Output the (x, y) coordinate of the center of the cell containing the given text.  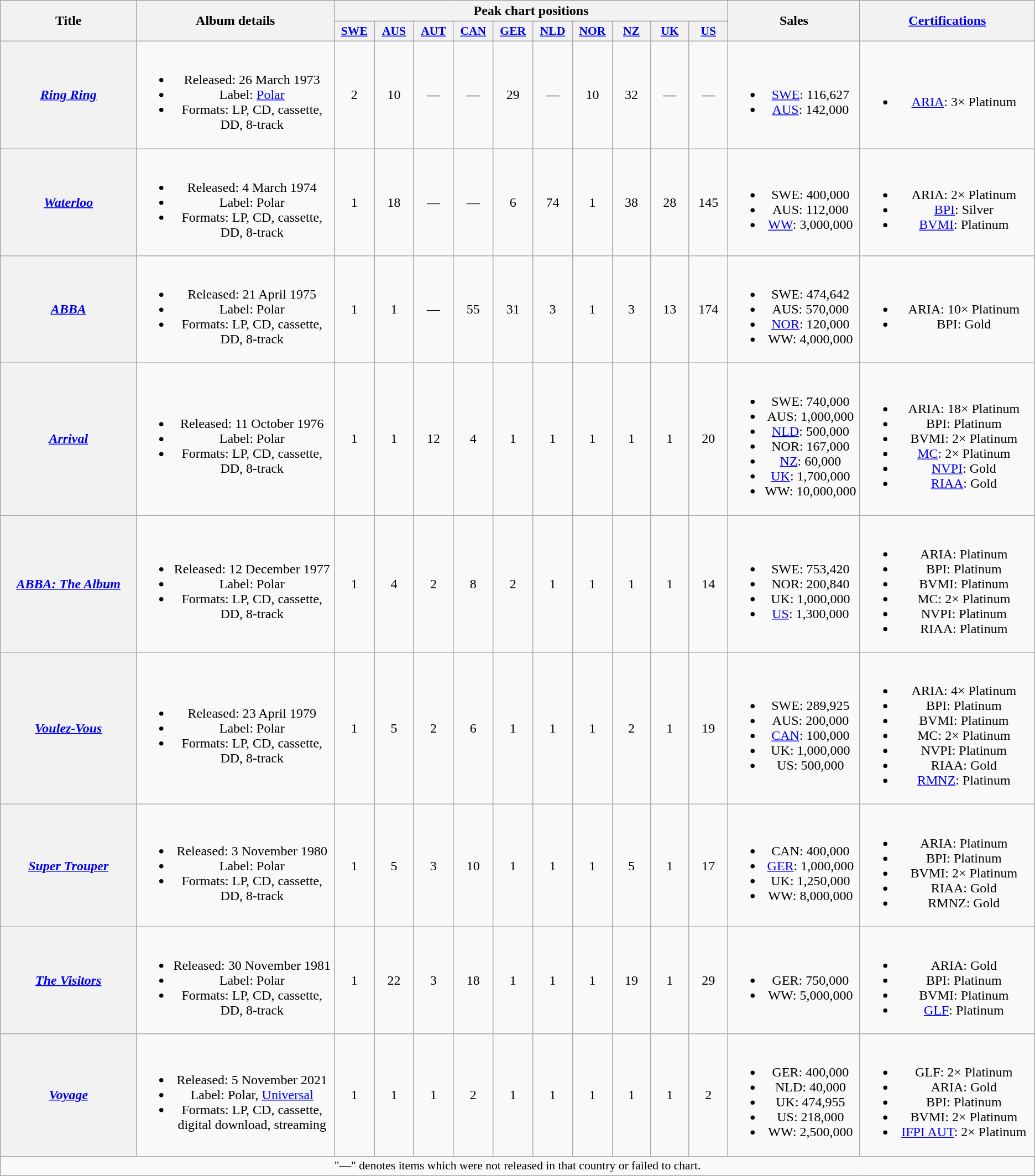
12 (433, 439)
Released: 12 December 1977Label: PolarFormats: LP, CD, cassette, DD, 8-track (236, 584)
38 (631, 202)
NZ (631, 32)
31 (513, 310)
The Visitors (69, 980)
SWE: 116,627AUS: 142,000 (794, 95)
Super Trouper (69, 866)
ARIA: 4× PlatinumBPI: PlatinumBVMI: PlatinumMC: 2× PlatinumNVPI: PlatinumRIAA: GoldRMNZ: Platinum (947, 729)
AUT (433, 32)
32 (631, 95)
ARIA: 2× PlatinumBPI: SilverBVMI: Platinum (947, 202)
Released: 30 November 1981Label: PolarFormats: LP, CD, cassette, DD, 8-track (236, 980)
20 (708, 439)
NLD (553, 32)
28 (670, 202)
74 (553, 202)
"—" denotes items which were not released in that country or failed to chart. (517, 1166)
Sales (794, 21)
Title (69, 21)
Released: 11 October 1976Label: PolarFormats: LP, CD, cassette, DD, 8-track (236, 439)
US (708, 32)
22 (394, 980)
174 (708, 310)
Voyage (69, 1095)
GLF: 2× PlatinumARIA: GoldBPI: PlatinumBVMI: 2× PlatinumIFPI AUT: 2× Platinum (947, 1095)
GER (513, 32)
CAN (473, 32)
SWE: 400,000AUS: 112,000WW: 3,000,000 (794, 202)
Released: 23 April 1979Label: PolarFormats: LP, CD, cassette, DD, 8-track (236, 729)
SWE: 740,000AUS: 1,000,000NLD: 500,000NOR: 167,000NZ: 60,000UK: 1,700,000WW: 10,000,000 (794, 439)
ARIA: 3× Platinum (947, 95)
8 (473, 584)
Certifications (947, 21)
Peak chart positions (531, 11)
Voulez-Vous (69, 729)
Ring Ring (69, 95)
NOR (592, 32)
Album details (236, 21)
ARIA: PlatinumBPI: PlatinumBVMI: PlatinumMC: 2× PlatinumNVPI: PlatinumRIAA: Platinum (947, 584)
ABBA (69, 310)
ARIA: PlatinumBPI: PlatinumBVMI: 2× PlatinumRIAA: GoldRMNZ: Gold (947, 866)
145 (708, 202)
Released: 26 March 1973Label: PolarFormats: LP, CD, cassette, DD, 8-track (236, 95)
UK (670, 32)
SWE: 753,420NOR: 200,840UK: 1,000,000US: 1,300,000 (794, 584)
Released: 4 March 1974Label: PolarFormats: LP, CD, cassette, DD, 8-track (236, 202)
ARIA: 18× PlatinumBPI: PlatinumBVMI: 2× PlatinumMC: 2× PlatinumNVPI: GoldRIAA: Gold (947, 439)
CAN: 400,000GER: 1,000,000UK: 1,250,000WW: 8,000,000 (794, 866)
ARIA: GoldBPI: PlatinumBVMI: PlatinumGLF: Platinum (947, 980)
Released: 5 November 2021Label: Polar, UniversalFormats: LP, CD, cassette, digital download, streaming (236, 1095)
17 (708, 866)
14 (708, 584)
Released: 3 November 1980Label: PolarFormats: LP, CD, cassette, DD, 8-track (236, 866)
Released: 21 April 1975Label: PolarFormats: LP, CD, cassette, DD, 8-track (236, 310)
ARIA: 10× PlatinumBPI: Gold (947, 310)
Waterloo (69, 202)
ABBA: The Album (69, 584)
SWE: 289,925AUS: 200,000CAN: 100,000UK: 1,000,000US: 500,000 (794, 729)
GER: 750,000WW: 5,000,000 (794, 980)
SWE: 474,642AUS: 570,000NOR: 120,000WW: 4,000,000 (794, 310)
SWE (354, 32)
Arrival (69, 439)
55 (473, 310)
13 (670, 310)
AUS (394, 32)
GER: 400,000NLD: 40,000UK: 474,955US: 218,000WW: 2,500,000 (794, 1095)
